Return the [X, Y] coordinate for the center point of the cell that contains the specified text.  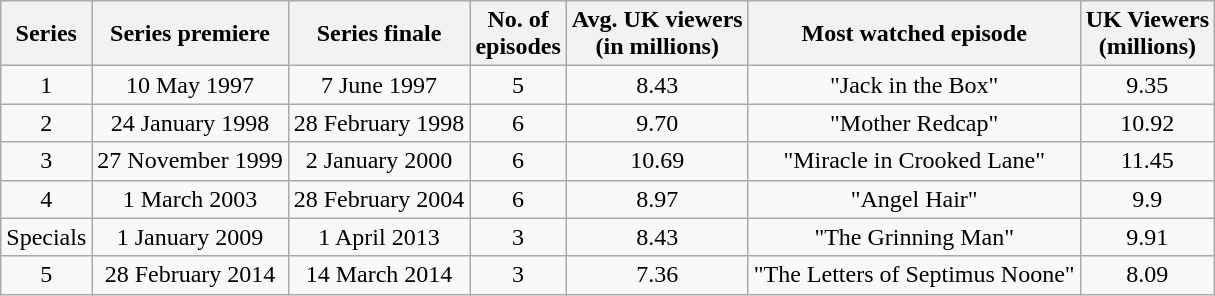
7 June 1997 [379, 85]
9.9 [1147, 199]
28 February 2004 [379, 199]
24 January 1998 [190, 123]
"Jack in the Box" [914, 85]
1 January 2009 [190, 237]
10.69 [657, 161]
"Angel Hair" [914, 199]
Series [46, 34]
UK Viewers(millions) [1147, 34]
8.97 [657, 199]
9.91 [1147, 237]
Specials [46, 237]
1 April 2013 [379, 237]
9.35 [1147, 85]
2 January 2000 [379, 161]
"The Letters of Septimus Noone" [914, 275]
10 May 1997 [190, 85]
Series finale [379, 34]
7.36 [657, 275]
28 February 2014 [190, 275]
27 November 1999 [190, 161]
Most watched episode [914, 34]
11.45 [1147, 161]
8.09 [1147, 275]
No. ofepisodes [518, 34]
"Mother Redcap" [914, 123]
Series premiere [190, 34]
Avg. UK viewers(in millions) [657, 34]
2 [46, 123]
"The Grinning Man" [914, 237]
10.92 [1147, 123]
28 February 1998 [379, 123]
1 [46, 85]
1 March 2003 [190, 199]
4 [46, 199]
"Miracle in Crooked Lane" [914, 161]
14 March 2014 [379, 275]
9.70 [657, 123]
